For the text-containing cell, return its midpoint in (x, y) coordinate format. 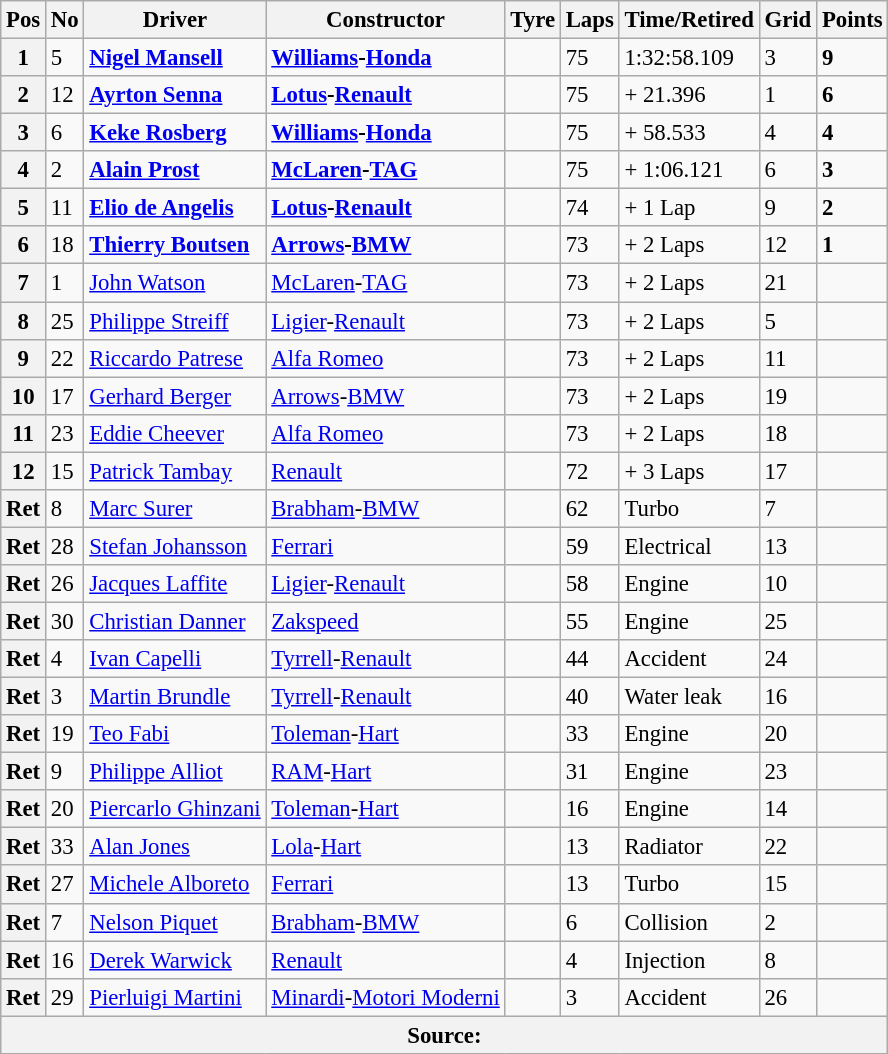
59 (590, 546)
Philippe Alliot (175, 772)
14 (788, 809)
27 (65, 885)
Lola-Hart (386, 847)
Keke Rosberg (175, 133)
Ayrton Senna (175, 95)
Nigel Mansell (175, 58)
Constructor (386, 20)
Source: (444, 1035)
Teo Fabi (175, 734)
Radiator (689, 847)
Philippe Streiff (175, 321)
29 (65, 997)
Elio de Angelis (175, 208)
Injection (689, 960)
21 (788, 283)
58 (590, 584)
Zakspeed (386, 621)
Ivan Capelli (175, 659)
Pos (24, 20)
Laps (590, 20)
Alan Jones (175, 847)
+ 58.533 (689, 133)
Jacques Laffite (175, 584)
44 (590, 659)
1:32:58.109 (689, 58)
Points (852, 20)
Water leak (689, 697)
62 (590, 509)
72 (590, 471)
Riccardo Patrese (175, 358)
Christian Danner (175, 621)
+ 1:06.121 (689, 170)
40 (590, 697)
Eddie Cheever (175, 433)
John Watson (175, 283)
Collision (689, 922)
Pierluigi Martini (175, 997)
No (65, 20)
Minardi-Motori Moderni (386, 997)
Alain Prost (175, 170)
Thierry Boutsen (175, 245)
Electrical (689, 546)
Grid (788, 20)
Marc Surer (175, 509)
Time/Retired (689, 20)
+ 1 Lap (689, 208)
28 (65, 546)
Stefan Johansson (175, 546)
74 (590, 208)
+ 3 Laps (689, 471)
RAM-Hart (386, 772)
Derek Warwick (175, 960)
Driver (175, 20)
Piercarlo Ghinzani (175, 809)
Martin Brundle (175, 697)
55 (590, 621)
24 (788, 659)
+ 21.396 (689, 95)
Patrick Tambay (175, 471)
Michele Alboreto (175, 885)
Gerhard Berger (175, 396)
Tyre (532, 20)
Nelson Piquet (175, 922)
31 (590, 772)
30 (65, 621)
